Output the (x, y) coordinate of the center of the cell containing the given text.  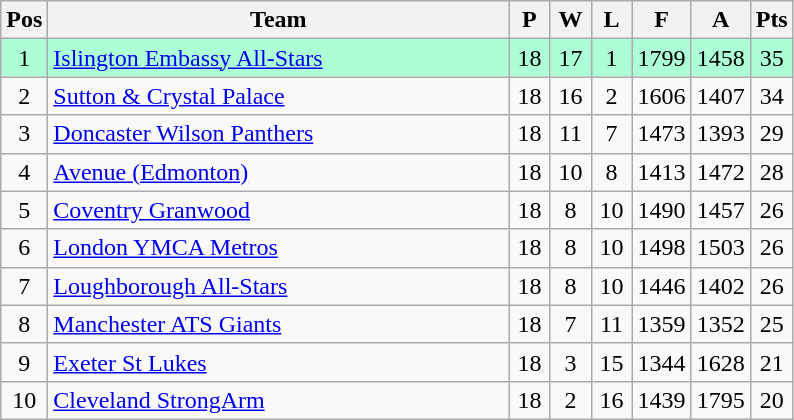
35 (772, 58)
1472 (720, 172)
1407 (720, 96)
Team (278, 20)
1458 (720, 58)
Manchester ATS Giants (278, 324)
1490 (662, 210)
1413 (662, 172)
21 (772, 362)
1503 (720, 248)
4 (24, 172)
Coventry Granwood (278, 210)
1344 (662, 362)
1359 (662, 324)
1352 (720, 324)
P (530, 20)
Pos (24, 20)
1439 (662, 400)
34 (772, 96)
6 (24, 248)
1606 (662, 96)
Loughborough All-Stars (278, 286)
A (720, 20)
17 (570, 58)
1457 (720, 210)
1795 (720, 400)
London YMCA Metros (278, 248)
25 (772, 324)
Doncaster Wilson Panthers (278, 134)
5 (24, 210)
F (662, 20)
Islington Embassy All-Stars (278, 58)
Exeter St Lukes (278, 362)
1628 (720, 362)
1473 (662, 134)
1498 (662, 248)
Sutton & Crystal Palace (278, 96)
1402 (720, 286)
Cleveland StrongArm (278, 400)
L (612, 20)
29 (772, 134)
28 (772, 172)
1799 (662, 58)
Pts (772, 20)
1393 (720, 134)
15 (612, 362)
9 (24, 362)
Avenue (Edmonton) (278, 172)
20 (772, 400)
W (570, 20)
1446 (662, 286)
